Pinpoint the cell where the given text exists, returning its (x, y) midpoint coordinate. 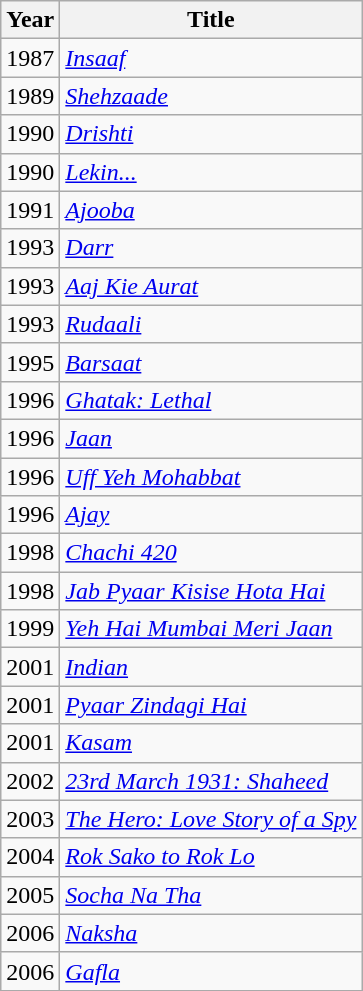
Title (211, 20)
1987 (30, 58)
1989 (30, 96)
Barsaat (211, 362)
2005 (30, 895)
1999 (30, 629)
2002 (30, 781)
Ajay (211, 515)
2004 (30, 857)
Chachi 420 (211, 553)
23rd March 1931: Shaheed (211, 781)
1991 (30, 210)
Rudaali (211, 324)
The Hero: Love Story of a Spy (211, 819)
Insaaf (211, 58)
Jaan (211, 438)
Lekin... (211, 172)
Shehzaade (211, 96)
Naksha (211, 933)
Gafla (211, 971)
Ghatak: Lethal (211, 400)
Rok Sako to Rok Lo (211, 857)
Indian (211, 667)
Uff Yeh Mohabbat (211, 477)
Pyaar Zindagi Hai (211, 705)
Drishti (211, 134)
Kasam (211, 743)
Jab Pyaar Kisise Hota Hai (211, 591)
Year (30, 20)
2003 (30, 819)
Yeh Hai Mumbai Meri Jaan (211, 629)
1995 (30, 362)
Socha Na Tha (211, 895)
Ajooba (211, 210)
Darr (211, 248)
Aaj Kie Aurat (211, 286)
